Determine the (X, Y) coordinate at the center of the cell enclosing the given text.  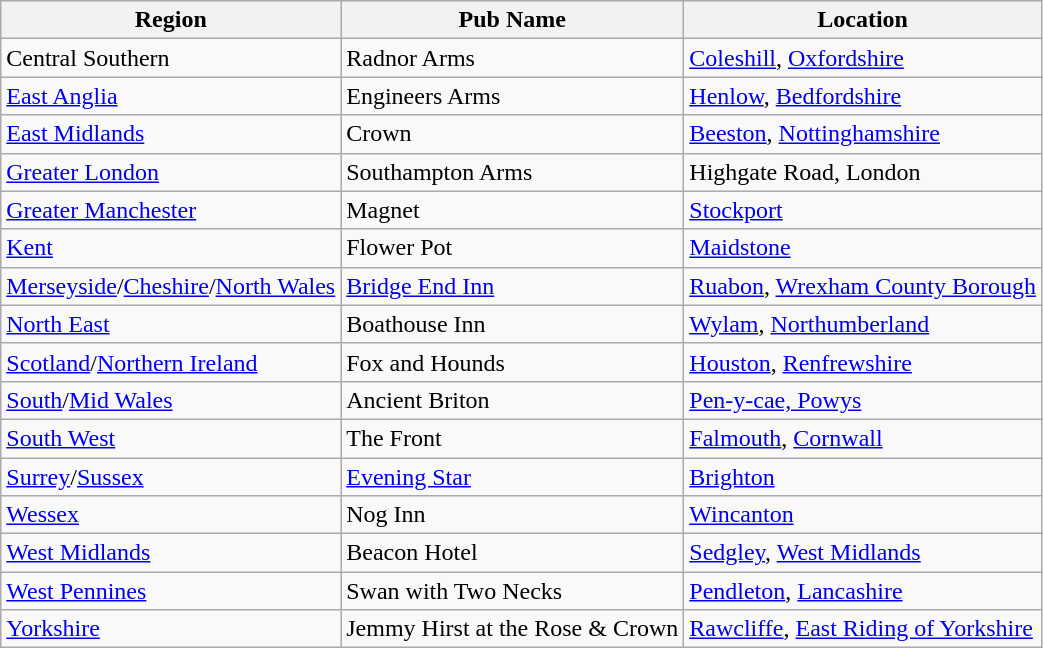
Flower Pot (512, 248)
Crown (512, 134)
Region (171, 20)
Greater London (171, 172)
Pub Name (512, 20)
Merseyside/Cheshire/North Wales (171, 286)
Evening Star (512, 477)
Rawcliffe, East Riding of Yorkshire (863, 629)
Coleshill, Oxfordshire (863, 58)
Ruabon, Wrexham County Borough (863, 286)
Engineers Arms (512, 96)
Beeston, Nottinghamshire (863, 134)
West Midlands (171, 553)
Ancient Briton (512, 400)
Jemmy Hirst at the Rose & Crown (512, 629)
Maidstone (863, 248)
West Pennines (171, 591)
Falmouth, Cornwall (863, 438)
Houston, Renfrewshire (863, 362)
East Anglia (171, 96)
South/Mid Wales (171, 400)
North East (171, 324)
East Midlands (171, 134)
Location (863, 20)
Brighton (863, 477)
Highgate Road, London (863, 172)
Bridge End Inn (512, 286)
Greater Manchester (171, 210)
Yorkshire (171, 629)
Beacon Hotel (512, 553)
Kent (171, 248)
Nog Inn (512, 515)
Wylam, Northumberland (863, 324)
Surrey/Sussex (171, 477)
Henlow, Bedfordshire (863, 96)
Magnet (512, 210)
Scotland/Northern Ireland (171, 362)
Central Southern (171, 58)
Pendleton, Lancashire (863, 591)
Boathouse Inn (512, 324)
Wessex (171, 515)
Swan with Two Necks (512, 591)
Radnor Arms (512, 58)
Wincanton (863, 515)
Stockport (863, 210)
South West (171, 438)
Southampton Arms (512, 172)
The Front (512, 438)
Fox and Hounds (512, 362)
Pen-y-cae, Powys (863, 400)
Sedgley, West Midlands (863, 553)
